Scan for the cell matching the given text and deliver its (X, Y) coordinate at center. 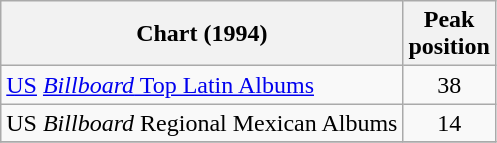
US Billboard Regional Mexican Albums (202, 123)
14 (449, 123)
Peakposition (449, 34)
Chart (1994) (202, 34)
US Billboard Top Latin Albums (202, 85)
38 (449, 85)
